Identify which cell holds the provided text, then report its [X, Y] central coordinate. 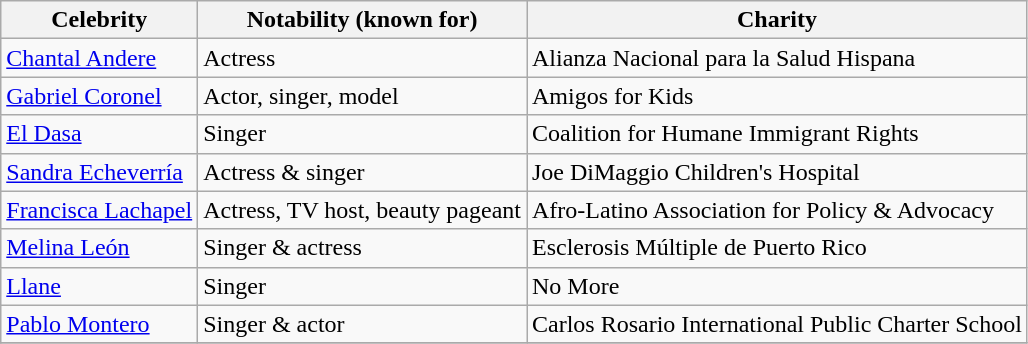
Melina León [100, 248]
No More [776, 286]
Francisca Lachapel [100, 210]
El Dasa [100, 134]
Amigos for Kids [776, 96]
Actress, TV host, beauty pageant [362, 210]
Gabriel Coronel [100, 96]
Celebrity [100, 20]
Actress & singer [362, 172]
Notability (known for) [362, 20]
Actress [362, 58]
Actor, singer, model [362, 96]
Singer & actress [362, 248]
Llane [100, 286]
Chantal Andere [100, 58]
Charity [776, 20]
Joe DiMaggio Children's Hospital [776, 172]
Afro-Latino Association for Policy & Advocacy [776, 210]
Alianza Nacional para la Salud Hispana [776, 58]
Sandra Echeverría [100, 172]
Carlos Rosario International Public Charter School [776, 324]
Singer & actor [362, 324]
Esclerosis Múltiple de Puerto Rico [776, 248]
Pablo Montero [100, 324]
Coalition for Humane Immigrant Rights [776, 134]
